Return [X, Y] of the center of cell containing provided text 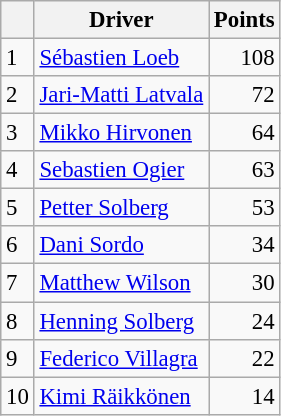
Petter Solberg [121, 208]
Points [244, 20]
30 [244, 283]
14 [244, 396]
Dani Sordo [121, 245]
72 [244, 95]
Henning Solberg [121, 321]
24 [244, 321]
Sebastien Ogier [121, 170]
Sébastien Loeb [121, 58]
Driver [121, 20]
2 [18, 95]
53 [244, 208]
Federico Villagra [121, 358]
3 [18, 133]
64 [244, 133]
4 [18, 170]
Mikko Hirvonen [121, 133]
5 [18, 208]
9 [18, 358]
34 [244, 245]
63 [244, 170]
Jari-Matti Latvala [121, 95]
6 [18, 245]
7 [18, 283]
108 [244, 58]
1 [18, 58]
10 [18, 396]
8 [18, 321]
22 [244, 358]
Kimi Räikkönen [121, 396]
Matthew Wilson [121, 283]
